Identify which cell holds the provided text, then report its [x, y] central coordinate. 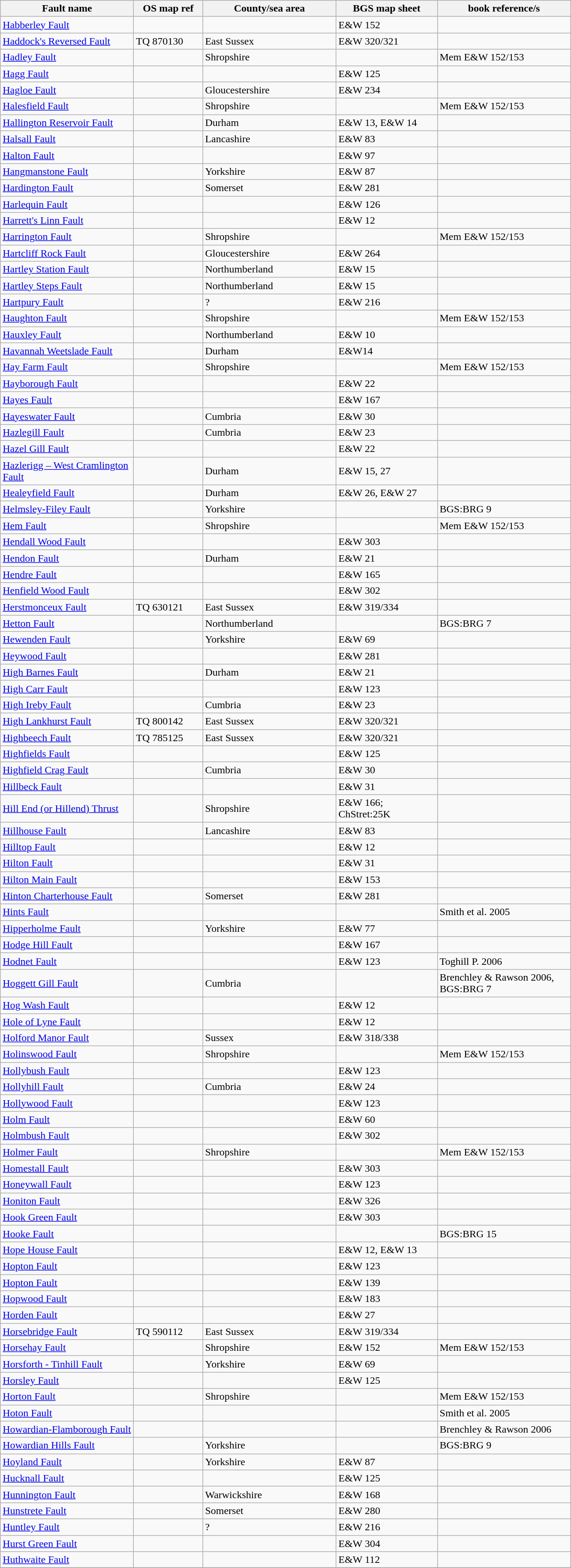
E&W 27 [387, 1315]
Halsall Fault [67, 139]
E&W 60 [387, 1119]
E&W 15, 27 [387, 470]
Hilton Fault [67, 863]
E&W 304 [387, 1544]
Hayeswater Fault [67, 416]
Holinswood Fault [67, 1054]
Hope House Fault [67, 1250]
Hendre Fault [67, 575]
E&W 112 [387, 1560]
Holmbush Fault [67, 1136]
High Carr Fault [67, 688]
Honiton Fault [67, 1201]
Herstmonceux Fault [67, 607]
Hendall Wood Fault [67, 542]
Sussex [269, 1038]
Horsley Fault [67, 1380]
E&W 165 [387, 575]
E&W 139 [387, 1282]
BGS:BRG 15 [504, 1233]
County/sea area [269, 9]
Warwickshire [269, 1494]
Hodge Hill Fault [67, 945]
Hazlerigg – West Cramlington Fault [67, 470]
E&W 280 [387, 1511]
BGS map sheet [387, 9]
E&W14 [387, 351]
High Barnes Fault [67, 672]
Hilltop Fault [67, 847]
E&W 10 [387, 335]
Horsforth - Tinhill Fault [67, 1364]
Hillhouse Fault [67, 831]
Hill End (or Hillend) Thrust [67, 809]
E&W 126 [387, 204]
Horsehay Fault [67, 1348]
Howardian Hills Fault [67, 1445]
E&W 326 [387, 1201]
E&W 24 [387, 1087]
E&W 97 [387, 155]
Hartpury Fault [67, 302]
Hayborough Fault [67, 383]
Fault name [67, 9]
E&W 168 [387, 1494]
Hay Farm Fault [67, 367]
Hucknall Fault [67, 1478]
TQ 590112 [168, 1332]
Haughton Fault [67, 318]
TQ 800142 [168, 721]
Hurst Green Fault [67, 1544]
Howardian-Flamborough Fault [67, 1429]
Helmsley-Filey Fault [67, 509]
Hook Green Fault [67, 1217]
Hoyland Fault [67, 1462]
Brenchley & Rawson 2006 [504, 1429]
Highbeech Fault [67, 737]
Hagg Fault [67, 74]
E&W 264 [387, 253]
Highfield Crag Fault [67, 770]
Hauxley Fault [67, 335]
E&W 166; ChStret:25K [387, 809]
Hollybush Fault [67, 1071]
Toghill P. 2006 [504, 961]
Hooke Fault [67, 1233]
E&W 234 [387, 90]
TQ 870130 [168, 41]
Hartley Steps Fault [67, 286]
Highfields Fault [67, 754]
Huntley Fault [67, 1527]
Huthwaite Fault [67, 1560]
Hunstrete Fault [67, 1511]
Harlequin Fault [67, 204]
E&W 13, E&W 14 [387, 123]
Hoggett Gill Fault [67, 983]
Homestall Fault [67, 1168]
Hunnington Fault [67, 1494]
Hilton Main Fault [67, 880]
E&W 153 [387, 880]
Hole of Lyne Fault [67, 1022]
Havannah Weetslade Fault [67, 351]
Brenchley & Rawson 2006, BGS:BRG 7 [504, 983]
Hillbeck Fault [67, 787]
Haddock's Reversed Fault [67, 41]
BGS:BRG 7 [504, 623]
Hazel Gill Fault [67, 449]
Holmer Fault [67, 1152]
High Ireby Fault [67, 705]
Holm Fault [67, 1119]
Healeyfield Fault [67, 493]
Hog Wash Fault [67, 1005]
E&W 183 [387, 1299]
Hem Fault [67, 526]
Hodnet Fault [67, 961]
Horton Fault [67, 1397]
book reference/s [504, 9]
Hartcliff Rock Fault [67, 253]
Harrett's Linn Fault [67, 221]
Hints Fault [67, 912]
Hollywood Fault [67, 1103]
E&W 318/338 [387, 1038]
Honeywall Fault [67, 1185]
Heywood Fault [67, 656]
Hipperholme Fault [67, 928]
Hewenden Fault [67, 640]
Hallington Reservoir Fault [67, 123]
Hangmanstone Fault [67, 171]
Halesfield Fault [67, 106]
E&W 12, E&W 13 [387, 1250]
Hinton Charterhouse Fault [67, 896]
Hazlegill Fault [67, 432]
Halton Fault [67, 155]
Hollyhill Fault [67, 1087]
Hoton Fault [67, 1413]
Horden Fault [67, 1315]
Hagloe Fault [67, 90]
E&W 26, E&W 27 [387, 493]
Hetton Fault [67, 623]
Hadley Fault [67, 57]
Harrington Fault [67, 237]
Horsebridge Fault [67, 1332]
Holford Manor Fault [67, 1038]
Hayes Fault [67, 400]
Hendon Fault [67, 558]
Henfield Wood Fault [67, 591]
Hopwood Fault [67, 1299]
OS map ref [168, 9]
TQ 630121 [168, 607]
High Lankhurst Fault [67, 721]
E&W 77 [387, 928]
Hardington Fault [67, 188]
Habberley Fault [67, 25]
TQ 785125 [168, 737]
Hartley Station Fault [67, 269]
